Locate the cell with the specified text and output its (X, Y) center coordinate. 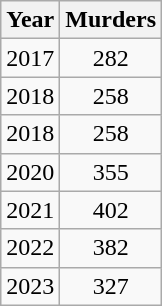
Murders (111, 20)
2017 (30, 58)
2023 (30, 286)
2022 (30, 248)
2020 (30, 172)
382 (111, 248)
355 (111, 172)
Year (30, 20)
2021 (30, 210)
402 (111, 210)
282 (111, 58)
327 (111, 286)
